Output the [X, Y] coordinate of the center of the cell containing the given text.  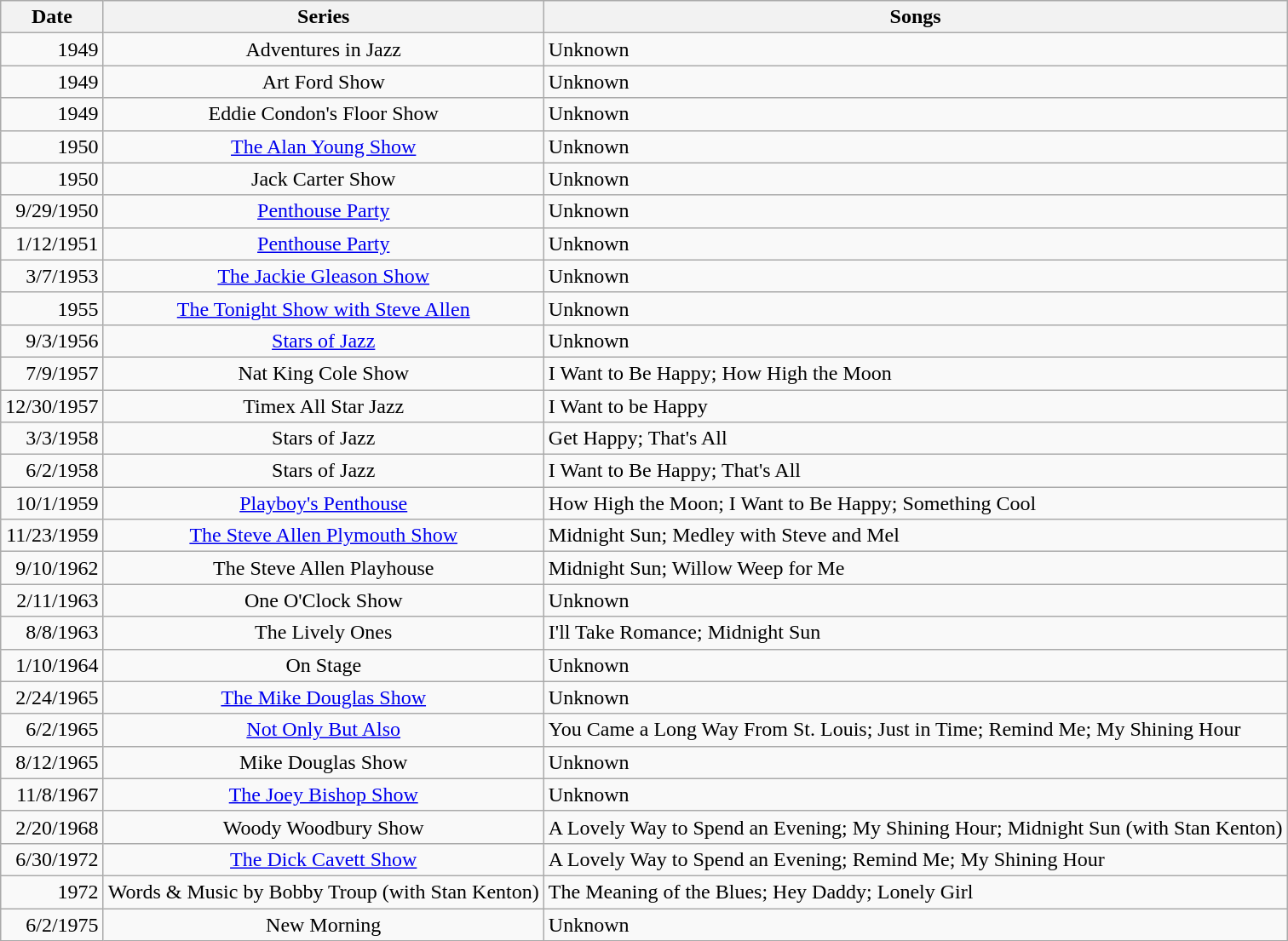
You Came a Long Way From St. Louis; Just in Time; Remind Me; My Shining Hour [915, 730]
New Morning [324, 924]
9/10/1962 [52, 568]
Midnight Sun; Medley with Steve and Mel [915, 536]
1/10/1964 [52, 665]
I Want to Be Happy; How High the Moon [915, 373]
6/30/1972 [52, 859]
Nat King Cole Show [324, 373]
Art Ford Show [324, 82]
10/1/1959 [52, 503]
Mike Douglas Show [324, 762]
1972 [52, 892]
9/3/1956 [52, 341]
I Want to be Happy [915, 406]
The Tonight Show with Steve Allen [324, 308]
The Steve Allen Plymouth Show [324, 536]
A Lovely Way to Spend an Evening; Remind Me; My Shining Hour [915, 859]
6/2/1965 [52, 730]
The Dick Cavett Show [324, 859]
8/8/1963 [52, 633]
How High the Moon; I Want to Be Happy; Something Cool [915, 503]
2/20/1968 [52, 827]
The Meaning of the Blues; Hey Daddy; Lonely Girl [915, 892]
Words & Music by Bobby Troup (with Stan Kenton) [324, 892]
Woody Woodbury Show [324, 827]
9/29/1950 [52, 211]
The Steve Allen Playhouse [324, 568]
3/3/1958 [52, 439]
Date [52, 17]
11/8/1967 [52, 795]
1955 [52, 308]
I Want to Be Happy; That's All [915, 471]
2/24/1965 [52, 697]
Jack Carter Show [324, 179]
The Lively Ones [324, 633]
2/11/1963 [52, 600]
The Jackie Gleason Show [324, 276]
Adventures in Jazz [324, 49]
Playboy's Penthouse [324, 503]
8/12/1965 [52, 762]
A Lovely Way to Spend an Evening; My Shining Hour; Midnight Sun (with Stan Kenton) [915, 827]
Songs [915, 17]
On Stage [324, 665]
Get Happy; That's All [915, 439]
The Joey Bishop Show [324, 795]
Not Only But Also [324, 730]
Timex All Star Jazz [324, 406]
Series [324, 17]
I'll Take Romance; Midnight Sun [915, 633]
12/30/1957 [52, 406]
7/9/1957 [52, 373]
6/2/1975 [52, 924]
11/23/1959 [52, 536]
The Alan Young Show [324, 146]
1/12/1951 [52, 244]
Midnight Sun; Willow Weep for Me [915, 568]
6/2/1958 [52, 471]
3/7/1953 [52, 276]
The Mike Douglas Show [324, 697]
One O'Clock Show [324, 600]
Eddie Condon's Floor Show [324, 114]
